Detect which cell encompasses the target text, then output its (X, Y) center coordinate. 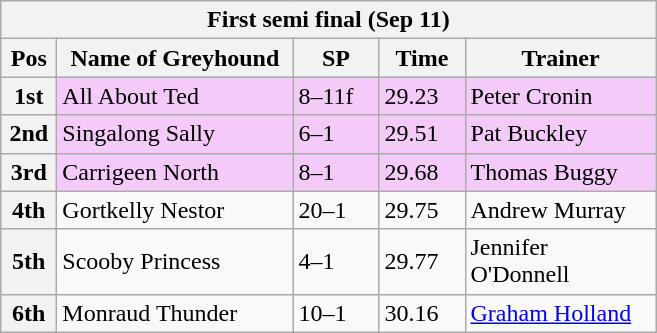
4th (29, 210)
29.51 (422, 134)
Pat Buckley (560, 134)
Trainer (560, 58)
29.77 (422, 262)
3rd (29, 172)
29.68 (422, 172)
8–11f (336, 96)
29.75 (422, 210)
20–1 (336, 210)
First semi final (Sep 11) (328, 20)
Peter Cronin (560, 96)
Name of Greyhound (175, 58)
Gortkelly Nestor (175, 210)
Graham Holland (560, 313)
10–1 (336, 313)
SP (336, 58)
Andrew Murray (560, 210)
6–1 (336, 134)
Carrigeen North (175, 172)
Time (422, 58)
8–1 (336, 172)
1st (29, 96)
5th (29, 262)
29.23 (422, 96)
6th (29, 313)
Pos (29, 58)
2nd (29, 134)
30.16 (422, 313)
Monraud Thunder (175, 313)
Thomas Buggy (560, 172)
Jennifer O'Donnell (560, 262)
Scooby Princess (175, 262)
4–1 (336, 262)
Singalong Sally (175, 134)
All About Ted (175, 96)
